Return (X, Y) of the center of cell containing provided text 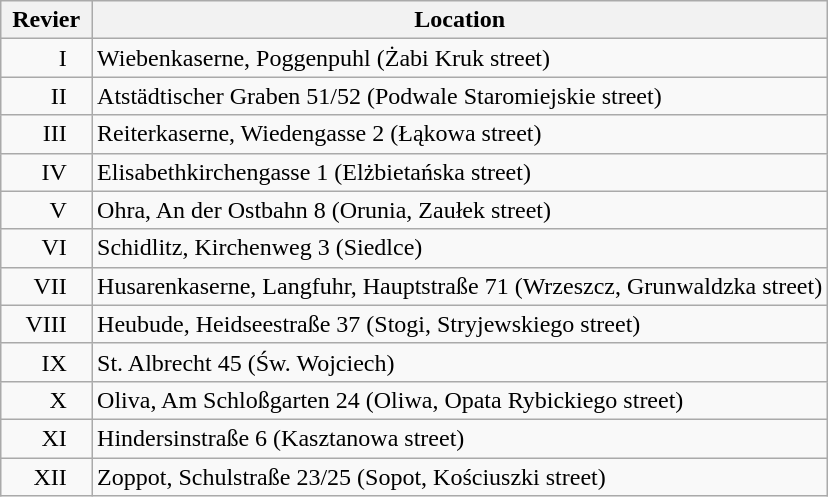
II (46, 96)
Heubude, Heidseestraße 37 (Stogi, Stryjewskiego street) (460, 324)
XI (46, 438)
IV (46, 172)
Hindersinstraße 6 (Kasztanowa street) (460, 438)
IX (46, 362)
VIII (46, 324)
Oliva, Am Schloßgarten 24 (Oliwa, Opata Rybickiego street) (460, 400)
Elisabethkirchengasse 1 (Elżbietańska street) (460, 172)
Zoppot, Schulstraße 23/25 (Sopot, Kościuszki street) (460, 477)
Atstädtischer Graben 51/52 (Podwale Staromiejskie street) (460, 96)
VII (46, 286)
X (46, 400)
III (46, 134)
Reiterkaserne, Wiedengasse 2 (Łąkowa street) (460, 134)
V (46, 210)
Schidlitz, Kirchenweg 3 (Siedlce) (460, 248)
Ohra, An der Ostbahn 8 (Orunia, Zaułek street) (460, 210)
Husarenkaserne, Langfuhr, Hauptstraße 71 (Wrzeszcz, Grunwaldzka street) (460, 286)
Revier (46, 20)
XII (46, 477)
St. Albrecht 45 (Św. Wojciech) (460, 362)
Wiebenkaserne, Poggenpuhl (Żabi Kruk street) (460, 58)
I (46, 58)
VI (46, 248)
Location (460, 20)
